For the text-containing cell, return its midpoint in [x, y] coordinate format. 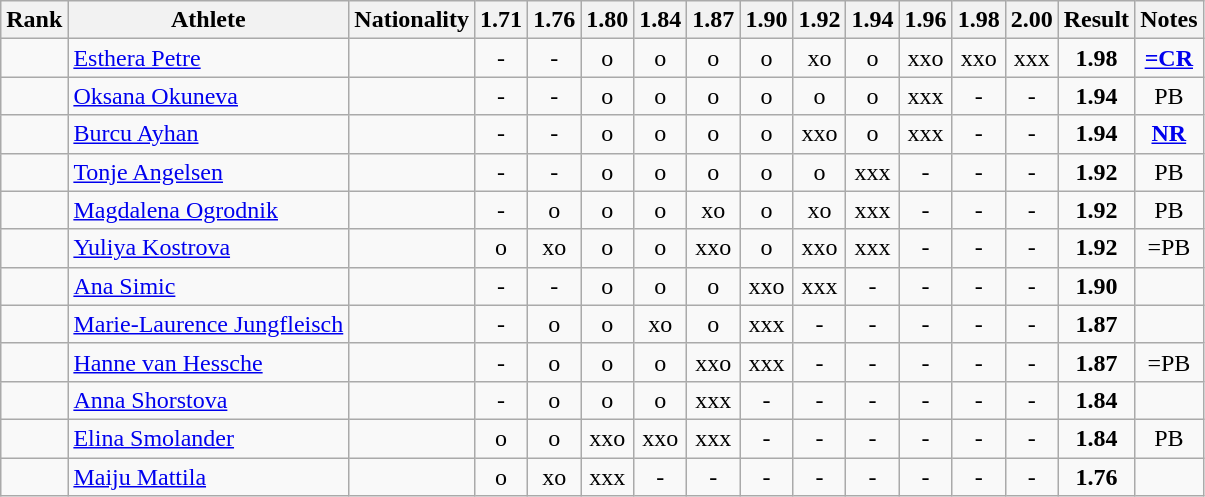
Oksana Okuneva [208, 96]
1.80 [608, 20]
1.96 [926, 20]
Magdalena Ogrodnik [208, 210]
=CR [1169, 58]
Maiju Mattila [208, 477]
Burcu Ayhan [208, 134]
Esthera Petre [208, 58]
Athlete [208, 20]
Elina Smolander [208, 438]
Marie-Laurence Jungfleisch [208, 324]
1.71 [502, 20]
Tonje Angelsen [208, 172]
Result [1096, 20]
Yuliya Kostrova [208, 248]
Hanne van Hessche [208, 362]
Ana Simic [208, 286]
2.00 [1032, 20]
Anna Shorstova [208, 400]
Nationality [412, 20]
Notes [1169, 20]
Rank [34, 20]
NR [1169, 134]
